Determine the (X, Y) coordinate at the center of the cell enclosing the given text.  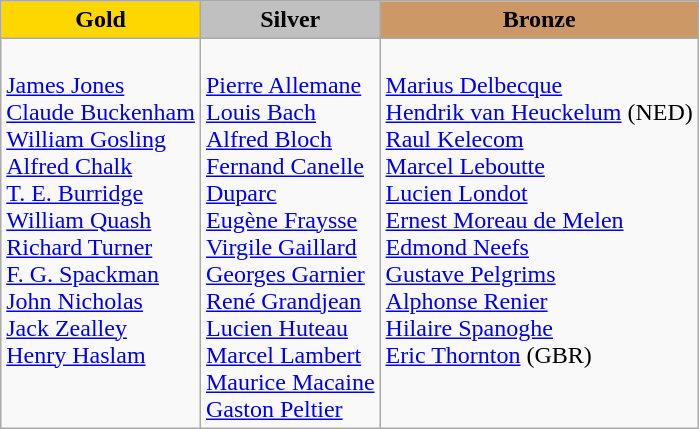
James JonesClaude BuckenhamWilliam GoslingAlfred ChalkT. E. BurridgeWilliam QuashRichard TurnerF. G. SpackmanJohn NicholasJack ZealleyHenry Haslam (101, 234)
Silver (290, 20)
Bronze (539, 20)
Gold (101, 20)
